Capture the cell that displays the provided text and extract its [X, Y] central coordinate. 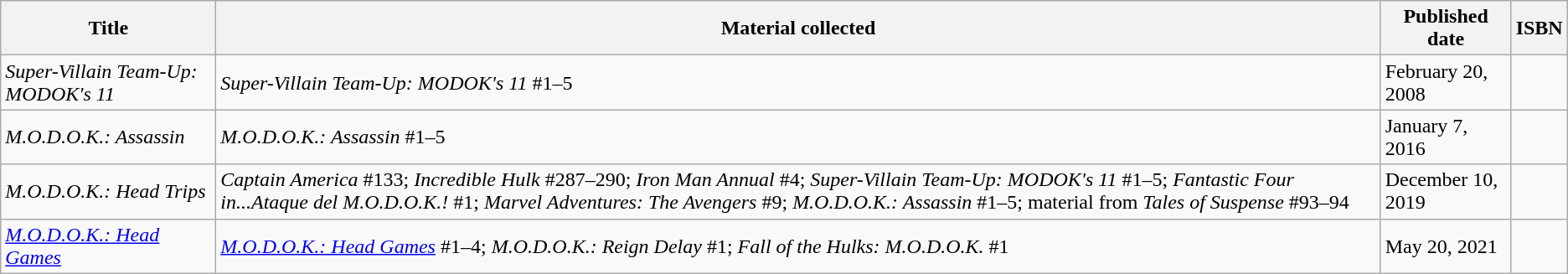
December 10, 2019 [1446, 191]
Super-Villain Team-Up: MODOK's 11 #1–5 [798, 82]
Material collected [798, 28]
M.O.D.O.K.: Head Games #1–4; M.O.D.O.K.: Reign Delay #1; Fall of the Hulks: M.O.D.O.K. #1 [798, 246]
May 20, 2021 [1446, 246]
Title [109, 28]
ISBN [1540, 28]
February 20, 2008 [1446, 82]
M.O.D.O.K.: Head Games [109, 246]
M.O.D.O.K.: Head Trips [109, 191]
Super-Villain Team-Up: MODOK's 11 [109, 82]
M.O.D.O.K.: Assassin #1–5 [798, 137]
Published date [1446, 28]
January 7, 2016 [1446, 137]
M.O.D.O.K.: Assassin [109, 137]
